Find where the given text appears and provide that cell's center as [x, y] coordinate. 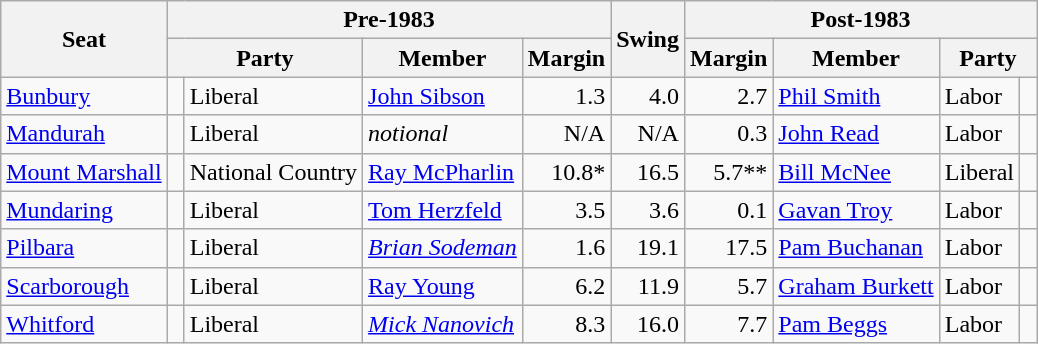
Mount Marshall [84, 172]
Graham Burkett [856, 286]
7.7 [728, 324]
1.6 [566, 248]
Phil Smith [856, 96]
John Read [856, 134]
Whitford [84, 324]
1.3 [566, 96]
Ray McPharlin [443, 172]
Bunbury [84, 96]
Ray Young [443, 286]
3.6 [648, 210]
Brian Sodeman [443, 248]
5.7 [728, 286]
19.1 [648, 248]
Tom Herzfeld [443, 210]
10.8* [566, 172]
Pilbara [84, 248]
Swing [648, 39]
4.0 [648, 96]
0.3 [728, 134]
Pre-1983 [389, 20]
11.9 [648, 286]
Scarborough [84, 286]
5.7** [728, 172]
Mundaring [84, 210]
John Sibson [443, 96]
notional [443, 134]
2.7 [728, 96]
Mick Nanovich [443, 324]
0.1 [728, 210]
Pam Buchanan [856, 248]
Mandurah [84, 134]
Gavan Troy [856, 210]
Bill McNee [856, 172]
Pam Beggs [856, 324]
Seat [84, 39]
17.5 [728, 248]
Post-1983 [860, 20]
16.0 [648, 324]
3.5 [566, 210]
16.5 [648, 172]
6.2 [566, 286]
8.3 [566, 324]
National Country [273, 172]
